Capture the cell that displays the provided text and extract its (X, Y) central coordinate. 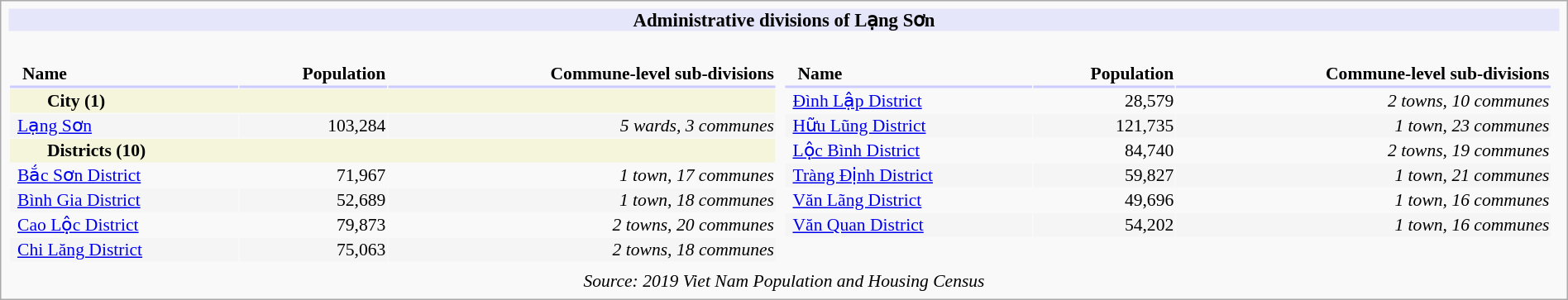
Administrative divisions of Lạng Sơn (784, 20)
Bắc Sơn District (124, 175)
1 town, 17 communes (581, 175)
Cao Lộc District (124, 225)
Chi Lăng District (124, 250)
2 towns, 18 communes (581, 250)
5 wards, 3 communes (581, 126)
79,873 (313, 225)
2 towns, 19 communes (1363, 150)
84,740 (1104, 150)
Lộc Bình District (909, 150)
52,689 (313, 200)
1 town, 18 communes (581, 200)
54,202 (1104, 225)
121,735 (1104, 126)
Văn Quan District (909, 225)
Districts (10) (393, 150)
49,696 (1104, 200)
75,063 (313, 250)
28,579 (1104, 101)
Tràng Định District (909, 175)
2 towns, 20 communes (581, 225)
Hữu Lũng District (909, 126)
City (1) (393, 101)
59,827 (1104, 175)
1 town, 23 communes (1363, 126)
71,967 (313, 175)
1 town, 21 communes (1363, 175)
Source: 2019 Viet Nam Population and Housing Census (784, 281)
2 towns, 10 communes (1363, 101)
Văn Lãng District (909, 200)
Lạng Sơn (124, 126)
Đình Lập District (909, 101)
103,284 (313, 126)
Bình Gia District (124, 200)
